From the cell containing the given text, extract its center point as [x, y] coordinate. 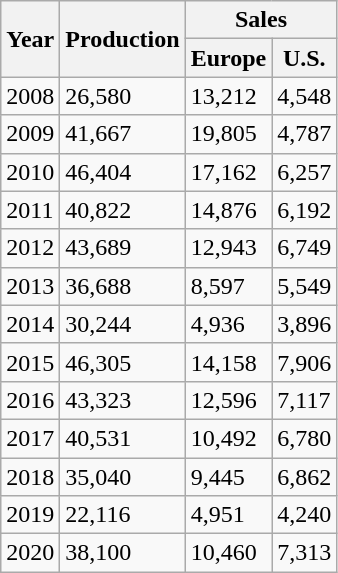
4,548 [304, 96]
22,116 [122, 515]
46,404 [122, 172]
2020 [30, 553]
4,951 [228, 515]
9,445 [228, 477]
13,212 [228, 96]
17,162 [228, 172]
14,158 [228, 362]
43,323 [122, 400]
4,936 [228, 324]
2012 [30, 248]
12,943 [228, 248]
2008 [30, 96]
6,749 [304, 248]
2019 [30, 515]
Year [30, 39]
Europe [228, 58]
2014 [30, 324]
2013 [30, 286]
46,305 [122, 362]
40,531 [122, 438]
2016 [30, 400]
26,580 [122, 96]
2017 [30, 438]
8,597 [228, 286]
38,100 [122, 553]
40,822 [122, 210]
4,240 [304, 515]
6,862 [304, 477]
Production [122, 39]
3,896 [304, 324]
2009 [30, 134]
35,040 [122, 477]
4,787 [304, 134]
7,117 [304, 400]
6,192 [304, 210]
14,876 [228, 210]
Sales [261, 20]
2018 [30, 477]
10,492 [228, 438]
7,313 [304, 553]
19,805 [228, 134]
30,244 [122, 324]
2010 [30, 172]
6,257 [304, 172]
5,549 [304, 286]
6,780 [304, 438]
43,689 [122, 248]
2015 [30, 362]
36,688 [122, 286]
12,596 [228, 400]
U.S. [304, 58]
41,667 [122, 134]
10,460 [228, 553]
7,906 [304, 362]
2011 [30, 210]
